Search for the cell housing the specified text and yield its (X, Y) center coordinate. 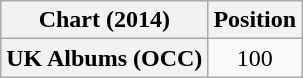
Chart (2014) (104, 20)
UK Albums (OCC) (104, 58)
100 (255, 58)
Position (255, 20)
